Extract the [x, y] coordinate from the center of the cell holding the provided text.  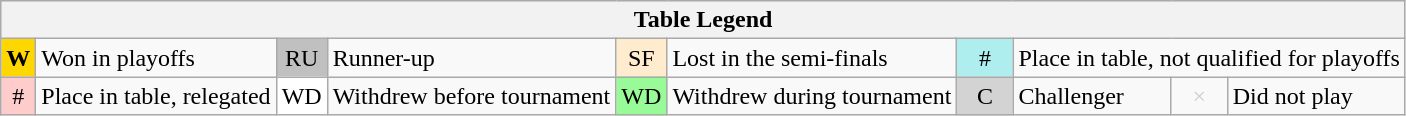
C [985, 96]
SF [642, 58]
Withdrew during tournament [812, 96]
× [1199, 96]
Table Legend [704, 20]
Withdrew before tournament [472, 96]
Challenger [1092, 96]
Place in table, relegated [156, 96]
W [18, 58]
Lost in the semi-finals [812, 58]
RU [302, 58]
Place in table, not qualified for playoffs [1210, 58]
Runner-up [472, 58]
Did not play [1316, 96]
Won in playoffs [156, 58]
